Find where the given text appears and provide that cell's center as (x, y) coordinate. 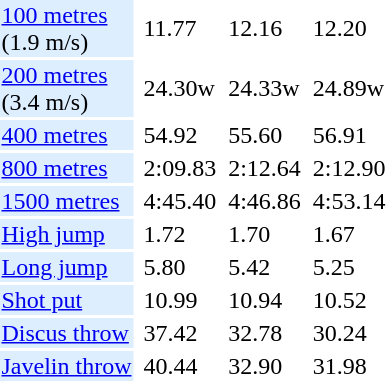
5.42 (265, 267)
55.60 (265, 135)
10.99 (180, 300)
37.42 (180, 333)
4:45.40 (180, 201)
100 metres (1.9 m/s) (66, 28)
Long jump (66, 267)
11.77 (180, 28)
400 metres (66, 135)
800 metres (66, 168)
4:46.86 (265, 201)
10.94 (265, 300)
32.90 (265, 366)
54.92 (180, 135)
200 metres (3.4 m/s) (66, 88)
Shot put (66, 300)
Discus throw (66, 333)
High jump (66, 234)
40.44 (180, 366)
32.78 (265, 333)
2:09.83 (180, 168)
Javelin throw (66, 366)
5.80 (180, 267)
24.33w (265, 88)
2:12.64 (265, 168)
1.70 (265, 234)
24.30w (180, 88)
1500 metres (66, 201)
12.16 (265, 28)
1.72 (180, 234)
